Determine the [x, y] coordinate at the center of the cell enclosing the given text.  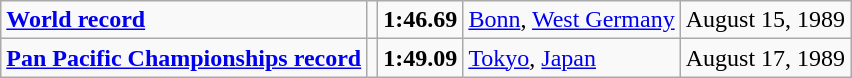
Tokyo, Japan [572, 58]
August 15, 1989 [765, 20]
Bonn, West Germany [572, 20]
1:46.69 [420, 20]
Pan Pacific Championships record [184, 58]
World record [184, 20]
1:49.09 [420, 58]
August 17, 1989 [765, 58]
